From the cell containing the given text, extract its center point as [X, Y] coordinate. 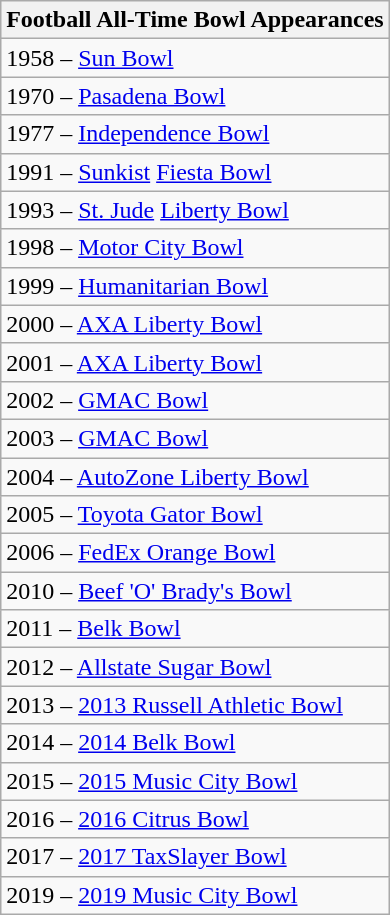
1958 – Sun Bowl [196, 58]
2003 – GMAC Bowl [196, 438]
2001 – AXA Liberty Bowl [196, 362]
2005 – Toyota Gator Bowl [196, 515]
2011 – Belk Bowl [196, 629]
2019 – 2019 Music City Bowl [196, 895]
1991 – Sunkist Fiesta Bowl [196, 172]
2000 – AXA Liberty Bowl [196, 324]
2006 – FedEx Orange Bowl [196, 553]
2016 – 2016 Citrus Bowl [196, 819]
2002 – GMAC Bowl [196, 400]
1993 – St. Jude Liberty Bowl [196, 210]
2017 – 2017 TaxSlayer Bowl [196, 857]
2004 – AutoZone Liberty Bowl [196, 477]
2015 – 2015 Music City Bowl [196, 781]
1977 – Independence Bowl [196, 134]
2010 – Beef 'O' Brady's Bowl [196, 591]
Football All-Time Bowl Appearances [196, 20]
1970 – Pasadena Bowl [196, 96]
2014 – 2014 Belk Bowl [196, 743]
1998 – Motor City Bowl [196, 248]
2012 – Allstate Sugar Bowl [196, 667]
1999 – Humanitarian Bowl [196, 286]
2013 – 2013 Russell Athletic Bowl [196, 705]
